Find where the given text appears and provide that cell's center as [x, y] coordinate. 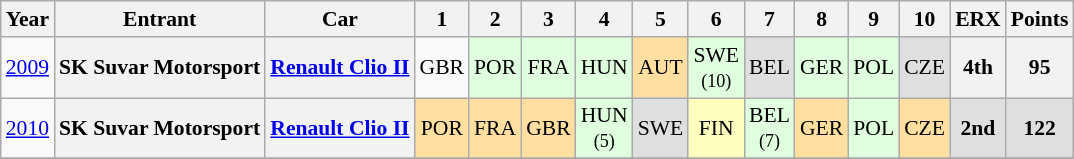
122 [1040, 128]
Year [28, 19]
8 [822, 19]
SWE(10) [716, 68]
95 [1040, 68]
HUN(5) [604, 128]
2nd [978, 128]
BEL [770, 68]
FIN [716, 128]
2009 [28, 68]
Entrant [160, 19]
Car [340, 19]
6 [716, 19]
Points [1040, 19]
AUT [661, 68]
2 [495, 19]
10 [924, 19]
HUN [604, 68]
7 [770, 19]
3 [548, 19]
9 [874, 19]
ERX [978, 19]
5 [661, 19]
4th [978, 68]
1 [442, 19]
BEL(7) [770, 128]
SWE [661, 128]
4 [604, 19]
2010 [28, 128]
